Capture the cell that displays the provided text and extract its (x, y) central coordinate. 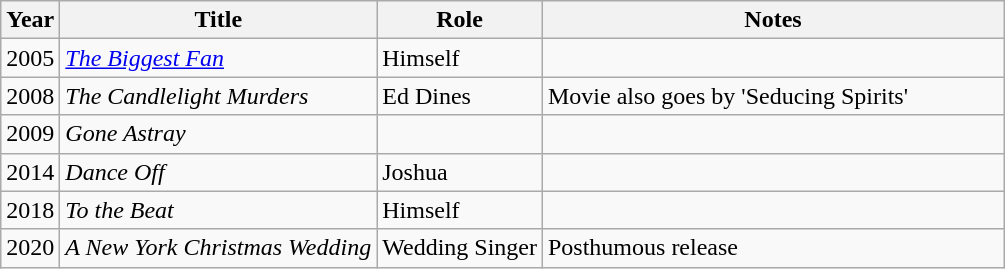
To the Beat (218, 210)
The Biggest Fan (218, 58)
2005 (30, 58)
Ed Dines (460, 96)
A New York Christmas Wedding (218, 248)
Posthumous release (772, 248)
2009 (30, 134)
2014 (30, 172)
2008 (30, 96)
Wedding Singer (460, 248)
Joshua (460, 172)
Movie also goes by 'Seducing Spirits' (772, 96)
Title (218, 20)
2020 (30, 248)
2018 (30, 210)
Gone Astray (218, 134)
Dance Off (218, 172)
Year (30, 20)
Notes (772, 20)
The Candlelight Murders (218, 96)
Role (460, 20)
